Provide the [x, y] coordinate of the cell's center where the given text is located.  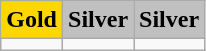
Gold [32, 20]
